From the cell containing the given text, extract its center point as [x, y] coordinate. 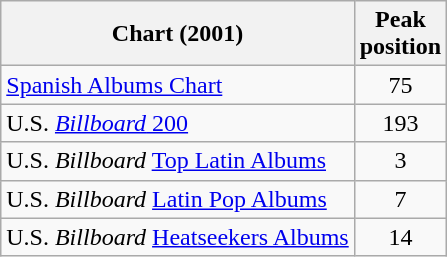
U.S. Billboard Latin Pop Albums [178, 199]
75 [400, 85]
Peakposition [400, 34]
U.S. Billboard Top Latin Albums [178, 161]
U.S. Billboard Heatseekers Albums [178, 237]
7 [400, 199]
U.S. Billboard 200 [178, 123]
193 [400, 123]
3 [400, 161]
14 [400, 237]
Chart (2001) [178, 34]
Spanish Albums Chart [178, 85]
